Locate the cell with the specified text and output its (X, Y) center coordinate. 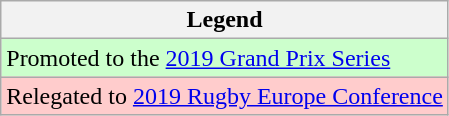
Legend (225, 20)
Relegated to 2019 Rugby Europe Conference (225, 96)
Promoted to the 2019 Grand Prix Series (225, 58)
